Scan for the cell matching the given text and deliver its (X, Y) coordinate at center. 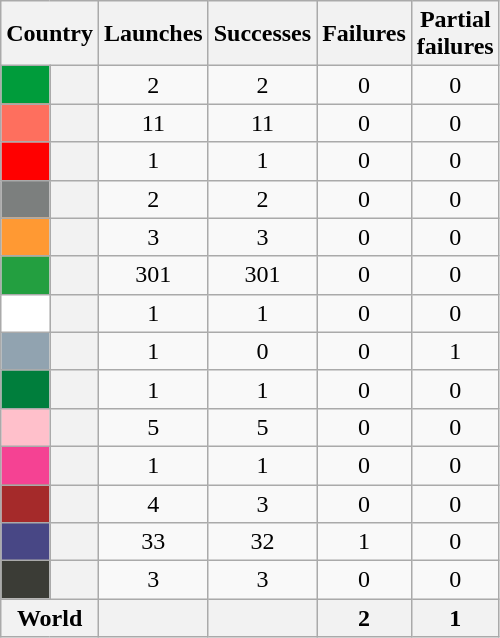
33 (153, 542)
Partial failures (455, 34)
Launches (153, 34)
Country (50, 34)
32 (262, 542)
Failures (364, 34)
Successes (262, 34)
4 (153, 503)
World (50, 618)
